Extract the (x, y) coordinate from the center of the cell holding the provided text.  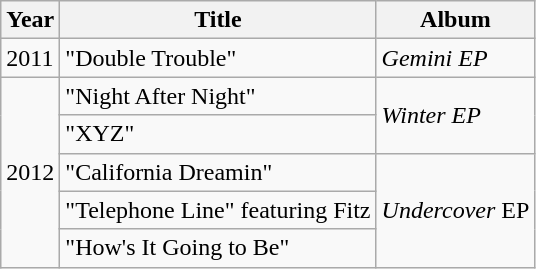
Year (30, 20)
Album (456, 20)
Gemini EP (456, 58)
2011 (30, 58)
"Double Trouble" (218, 58)
"How's It Going to Be" (218, 248)
"Night After Night" (218, 96)
"Telephone Line" featuring Fitz (218, 210)
Winter EP (456, 115)
Undercover EP (456, 210)
Title (218, 20)
"XYZ" (218, 134)
2012 (30, 172)
"California Dreamin" (218, 172)
